Output the (x, y) coordinate of the center of the cell containing the given text.  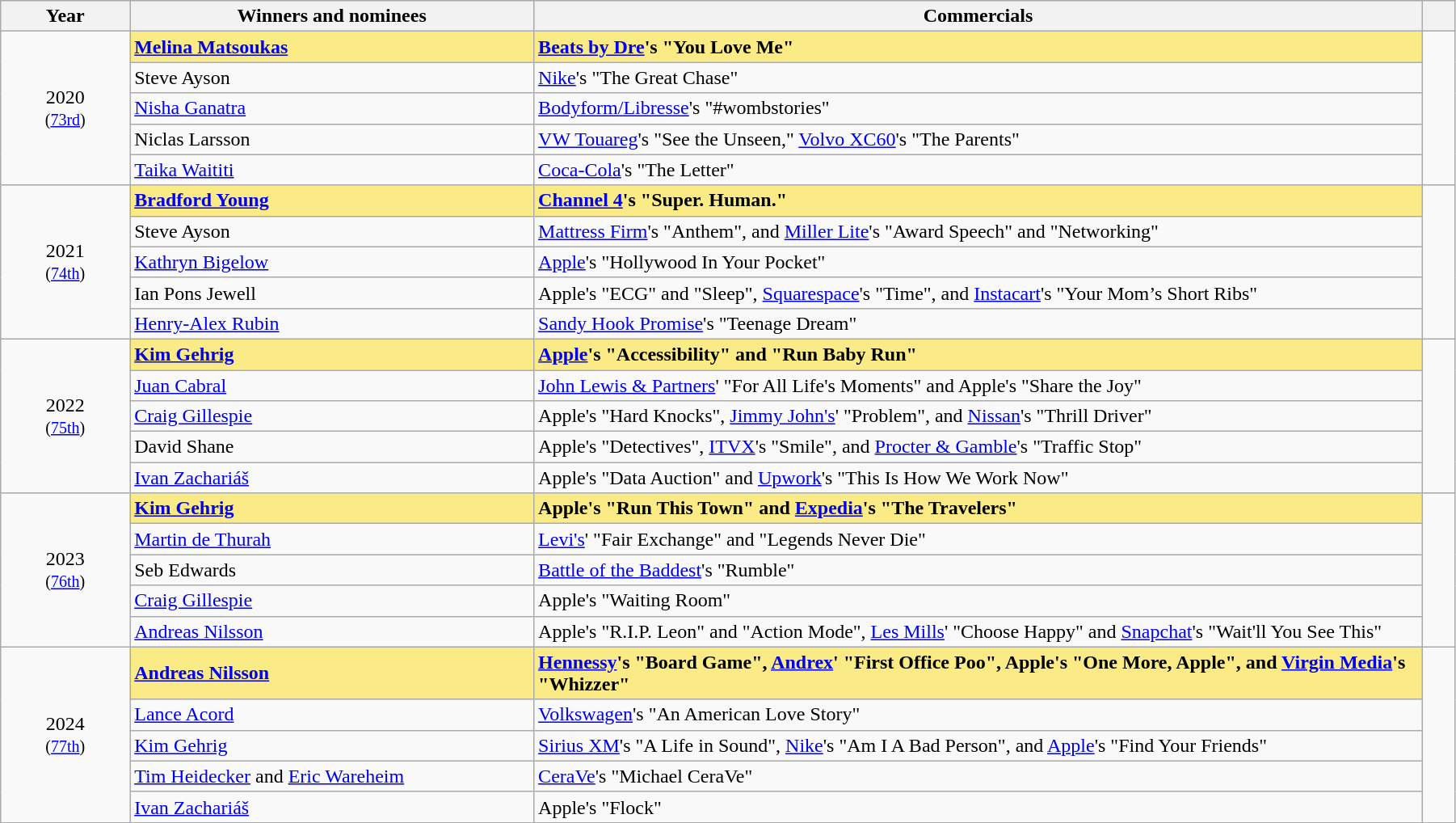
Commercials (978, 16)
Apple's "R.I.P. Leon" and "Action Mode", Les Mills' "Choose Happy" and Snapchat's "Wait'll You See This" (978, 631)
Henry-Alex Rubin (332, 323)
Melina Matsoukas (332, 47)
John Lewis & Partners' "For All Life's Moments" and Apple's "Share the Joy" (978, 386)
Hennessy's "Board Game", Andrex' "First Office Poo", Apple's "One More, Apple", and Virgin Media's "Whizzer" (978, 673)
Bradford Young (332, 200)
2024(77th) (65, 734)
Apple's "Accessibility" and "Run Baby Run" (978, 354)
2023(76th) (65, 570)
2022(75th) (65, 416)
2021(74th) (65, 262)
Battle of the Baddest's "Rumble" (978, 570)
Nisha Ganatra (332, 108)
Levi's' "Fair Exchange" and "Legends Never Die" (978, 539)
Bodyform/Libresse's "#wombstories" (978, 108)
Apple's "Run This Town" and Expedia's "The Travelers" (978, 509)
Coca-Cola's "The Letter" (978, 170)
Apple's "Flock" (978, 807)
2020(73rd) (65, 108)
Apple's "Hard Knocks", Jimmy John's' "Problem", and Nissan's "Thrill Driver" (978, 416)
Mattress Firm's "Anthem", and Miller Lite's "Award Speech" and "Networking" (978, 231)
Kathryn Bigelow (332, 262)
Apple's "Hollywood In Your Pocket" (978, 262)
Sandy Hook Promise's "Teenage Dream" (978, 323)
David Shane (332, 447)
Channel 4's "Super. Human." (978, 200)
Apple's "ECG" and "Sleep", Squarespace's "Time", and Instacart's "Your Mom’s Short Ribs" (978, 293)
Juan Cabral (332, 386)
Beats by Dre's "You Love Me" (978, 47)
Nike's "The Great Chase" (978, 78)
Winners and nominees (332, 16)
Taika Waititi (332, 170)
Lance Acord (332, 715)
Martin de Thurah (332, 539)
Volkswagen's "An American Love Story" (978, 715)
Apple's "Data Auction" and Upwork's "This Is How We Work Now" (978, 478)
Ian Pons Jewell (332, 293)
Year (65, 16)
Tim Heidecker and Eric Wareheim (332, 776)
CeraVe's "Michael CeraVe" (978, 776)
Sirius XM's "A Life in Sound", Nike's "Am I A Bad Person", and Apple's "Find Your Friends" (978, 745)
Niclas Larsson (332, 139)
VW Touareg's "See the Unseen," Volvo XC60's "The Parents" (978, 139)
Apple's "Waiting Room" (978, 601)
Apple's "Detectives", ITVX's "Smile", and Procter & Gamble's "Traffic Stop" (978, 447)
Seb Edwards (332, 570)
